Identify which cell holds the provided text, then report its (x, y) central coordinate. 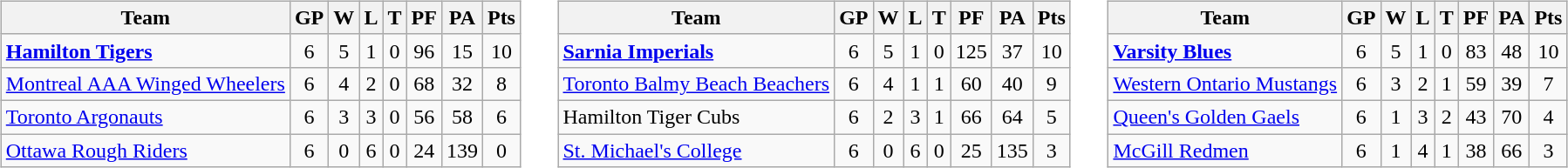
McGill Redmen (1225, 151)
24 (424, 151)
56 (424, 117)
40 (1012, 84)
70 (1512, 117)
Western Ontario Mustangs (1225, 84)
Toronto Argonauts (145, 117)
58 (462, 117)
60 (971, 84)
Toronto Balmy Beach Beachers (696, 84)
43 (1476, 117)
125 (971, 50)
9 (1052, 84)
Sarnia Imperials (696, 50)
Hamilton Tiger Cubs (696, 117)
39 (1512, 84)
135 (1012, 151)
Varsity Blues (1225, 50)
37 (1012, 50)
68 (424, 84)
96 (424, 50)
Hamilton Tigers (145, 50)
Ottawa Rough Riders (145, 151)
Queen's Golden Gaels (1225, 117)
15 (462, 50)
139 (462, 151)
64 (1012, 117)
7 (1549, 84)
59 (1476, 84)
25 (971, 151)
38 (1476, 151)
Montreal AAA Winged Wheelers (145, 84)
8 (501, 84)
83 (1476, 50)
48 (1512, 50)
St. Michael's College (696, 151)
32 (462, 84)
